Find where the given text appears and provide that cell's center as [X, Y] coordinate. 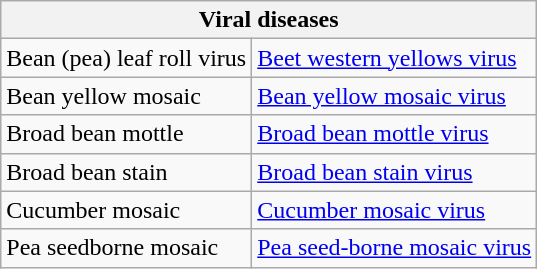
Pea seedborne mosaic [126, 248]
Viral diseases [269, 20]
Bean yellow mosaic virus [394, 96]
Broad bean stain [126, 172]
Bean yellow mosaic [126, 96]
Broad bean mottle [126, 134]
Broad bean stain virus [394, 172]
Pea seed-borne mosaic virus [394, 248]
Bean (pea) leaf roll virus [126, 58]
Beet western yellows virus [394, 58]
Cucumber mosaic virus [394, 210]
Broad bean mottle virus [394, 134]
Cucumber mosaic [126, 210]
